Determine the [X, Y] coordinate at the center of the cell enclosing the given text.  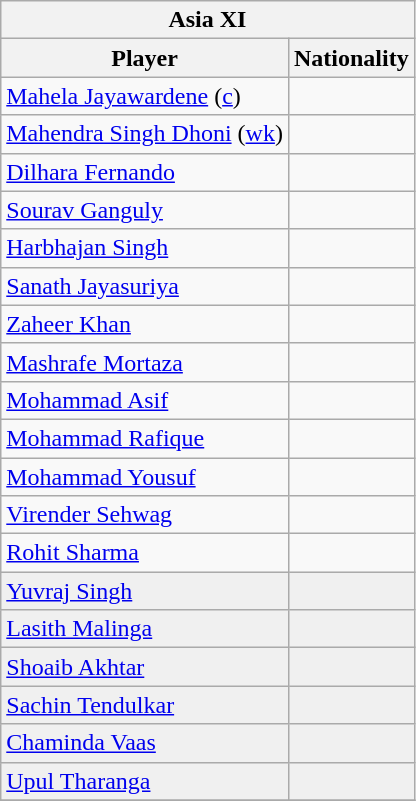
Sachin Tendulkar [145, 705]
Lasith Malinga [145, 629]
Nationality [351, 58]
Yuvraj Singh [145, 591]
Mohammad Rafique [145, 438]
Mohammad Asif [145, 400]
Mashrafe Mortaza [145, 362]
Mahela Jayawardene (c) [145, 96]
Zaheer Khan [145, 324]
Chaminda Vaas [145, 743]
Sourav Ganguly [145, 210]
Dilhara Fernando [145, 172]
Sanath Jayasuriya [145, 286]
Harbhajan Singh [145, 248]
Virender Sehwag [145, 515]
Asia XI [208, 20]
Shoaib Akhtar [145, 667]
Player [145, 58]
Rohit Sharma [145, 553]
Mahendra Singh Dhoni (wk) [145, 134]
Upul Tharanga [145, 781]
Mohammad Yousuf [145, 477]
